Scan for the cell matching the given text and deliver its (X, Y) coordinate at center. 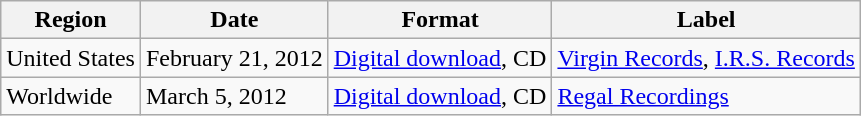
Label (706, 20)
Worldwide (71, 96)
Region (71, 20)
Date (234, 20)
United States (71, 58)
February 21, 2012 (234, 58)
March 5, 2012 (234, 96)
Virgin Records, I.R.S. Records (706, 58)
Format (440, 20)
Regal Recordings (706, 96)
